Identify which cell holds the provided text, then report its [X, Y] central coordinate. 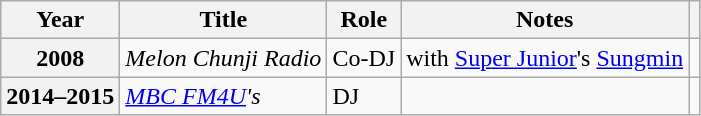
2014–2015 [60, 96]
Title [224, 20]
Notes [545, 20]
2008 [60, 58]
with Super Junior's Sungmin [545, 58]
DJ [364, 96]
Year [60, 20]
Role [364, 20]
MBC FM4U's [224, 96]
Co-DJ [364, 58]
Melon Chunji Radio [224, 58]
